Search for the cell housing the specified text and yield its [X, Y] center coordinate. 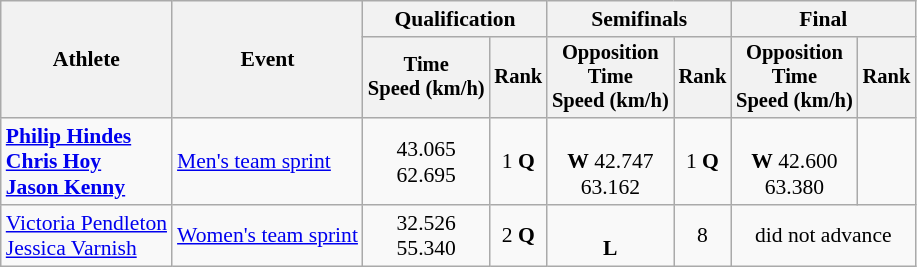
W 42.747 63.162 [610, 162]
did not advance [823, 236]
Victoria Pendleton Jessica Varnish [86, 236]
W 42.600 63.380 [794, 162]
Women's team sprint [268, 236]
32.526 55.340 [426, 236]
Men's team sprint [268, 162]
43.065 62.695 [426, 162]
Qualification [455, 19]
Philip HindesChris HoyJason Kenny [86, 162]
Semifinals [639, 19]
L [610, 236]
Athlete [86, 60]
Final [823, 19]
TimeSpeed (km/h) [426, 78]
2 Q [518, 236]
8 [703, 236]
Event [268, 60]
